Find where the given text appears and provide that cell's center as (X, Y) coordinate. 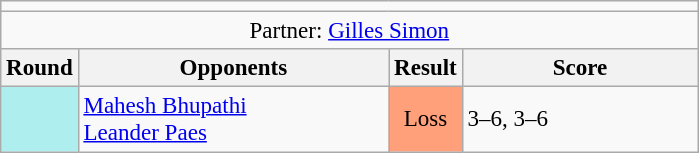
Opponents (234, 68)
Partner: Gilles Simon (350, 31)
Score (580, 68)
Mahesh Bhupathi Leander Paes (234, 120)
3–6, 3–6 (580, 120)
Round (40, 68)
Result (426, 68)
Loss (426, 120)
